Detect which cell encompasses the target text, then output its (x, y) center coordinate. 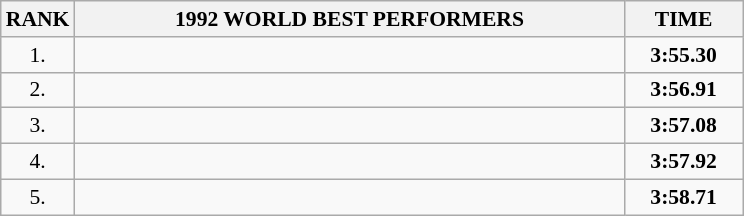
RANK (38, 19)
4. (38, 162)
2. (38, 90)
1. (38, 55)
5. (38, 197)
3. (38, 126)
3:55.30 (684, 55)
3:56.91 (684, 90)
3:57.92 (684, 162)
1992 WORLD BEST PERFORMERS (349, 19)
TIME (684, 19)
3:57.08 (684, 126)
3:58.71 (684, 197)
